Scan for the cell matching the given text and deliver its [x, y] coordinate at center. 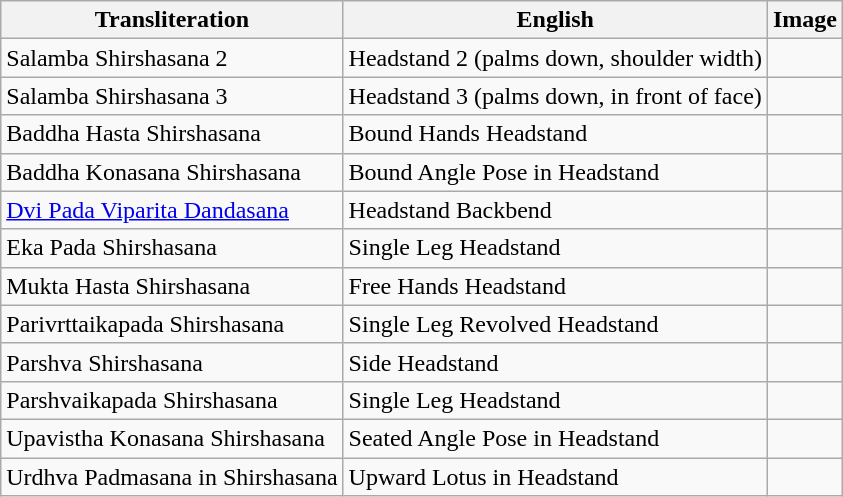
English [555, 20]
Baddha Konasana Shirshasana [172, 172]
Baddha Hasta Shirshasana [172, 134]
Side Headstand [555, 362]
Parivrttaikapada Shirshasana [172, 324]
Headstand 2 (palms down, shoulder width) [555, 58]
Upward Lotus in Headstand [555, 477]
Salamba Shirshasana 2 [172, 58]
Bound Angle Pose in Headstand [555, 172]
Upavistha Konasana Shirshasana [172, 438]
Seated Angle Pose in Headstand [555, 438]
Parshvaikapada Shirshasana [172, 400]
Image [804, 20]
Headstand Backbend [555, 210]
Urdhva Padmasana in Shirshasana [172, 477]
Mukta Hasta Shirshasana [172, 286]
Dvi Pada Viparita Dandasana [172, 210]
Single Leg Revolved Headstand [555, 324]
Parshva Shirshasana [172, 362]
Free Hands Headstand [555, 286]
Salamba Shirshasana 3 [172, 96]
Headstand 3 (palms down, in front of face) [555, 96]
Eka Pada Shirshasana [172, 248]
Bound Hands Headstand [555, 134]
Transliteration [172, 20]
